Scan for the cell matching the given text and deliver its (X, Y) coordinate at center. 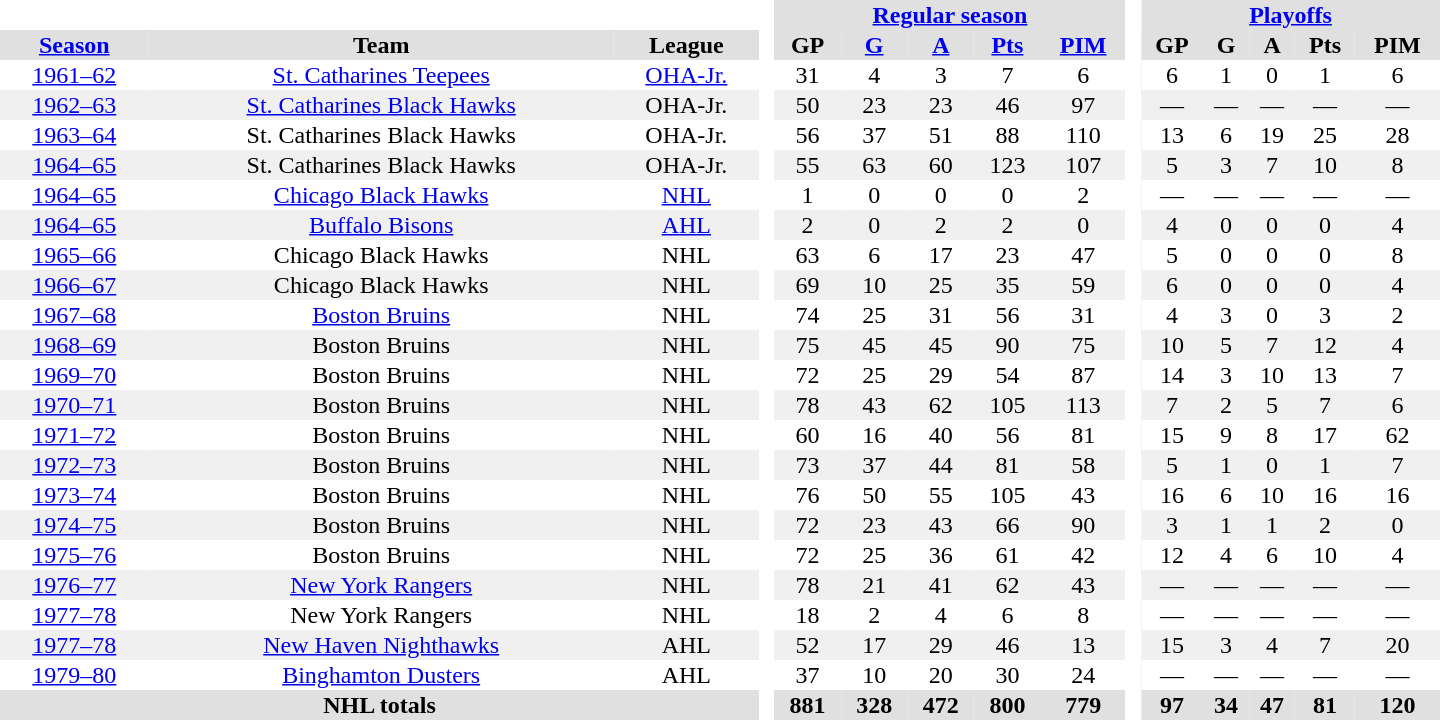
1967–68 (74, 315)
St. Catharines Teepees (382, 75)
472 (942, 705)
1973–74 (74, 495)
30 (1008, 675)
1979–80 (74, 675)
110 (1084, 135)
66 (1008, 525)
87 (1084, 375)
1975–76 (74, 555)
21 (874, 585)
New Haven Nighthawks (382, 645)
18 (808, 615)
51 (942, 135)
40 (942, 435)
88 (1008, 135)
61 (1008, 555)
34 (1226, 705)
Season (74, 45)
1972–73 (74, 465)
14 (1172, 375)
42 (1084, 555)
19 (1272, 135)
1974–75 (74, 525)
Buffalo Bisons (382, 225)
Regular season (950, 15)
Binghamton Dusters (382, 675)
800 (1008, 705)
881 (808, 705)
24 (1084, 675)
328 (874, 705)
120 (1398, 705)
779 (1084, 705)
58 (1084, 465)
1976–77 (74, 585)
107 (1084, 165)
NHL totals (380, 705)
9 (1226, 435)
League (686, 45)
1969–70 (74, 375)
69 (808, 285)
123 (1008, 165)
59 (1084, 285)
44 (942, 465)
54 (1008, 375)
52 (808, 645)
Team (382, 45)
36 (942, 555)
76 (808, 495)
113 (1084, 405)
35 (1008, 285)
1970–71 (74, 405)
1966–67 (74, 285)
1965–66 (74, 255)
41 (942, 585)
Playoffs (1290, 15)
1961–62 (74, 75)
1962–63 (74, 105)
1968–69 (74, 345)
73 (808, 465)
74 (808, 315)
1971–72 (74, 435)
1963–64 (74, 135)
28 (1398, 135)
